Capture the cell that displays the provided text and extract its [x, y] central coordinate. 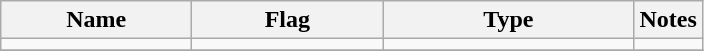
Flag [288, 20]
Name [96, 20]
Notes [668, 20]
Type [508, 20]
